Search for the cell housing the specified text and yield its [x, y] center coordinate. 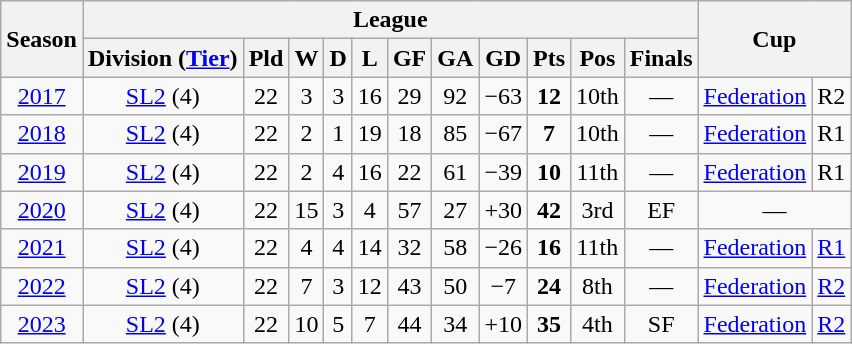
Pld [266, 58]
50 [456, 286]
2019 [42, 172]
−26 [504, 248]
+30 [504, 210]
57 [409, 210]
2023 [42, 324]
2021 [42, 248]
58 [456, 248]
14 [370, 248]
15 [306, 210]
L [370, 58]
W [306, 58]
43 [409, 286]
61 [456, 172]
5 [338, 324]
29 [409, 96]
27 [456, 210]
1 [338, 134]
18 [409, 134]
D [338, 58]
19 [370, 134]
SF [661, 324]
44 [409, 324]
GD [504, 58]
2020 [42, 210]
−67 [504, 134]
−39 [504, 172]
−63 [504, 96]
2018 [42, 134]
32 [409, 248]
+10 [504, 324]
2022 [42, 286]
3rd [598, 210]
92 [456, 96]
Pts [548, 58]
8th [598, 286]
GA [456, 58]
34 [456, 324]
League [390, 20]
42 [548, 210]
−7 [504, 286]
Cup [774, 39]
EF [661, 210]
GF [409, 58]
Division (Tier) [162, 58]
Pos [598, 58]
85 [456, 134]
Season [42, 39]
35 [548, 324]
Finals [661, 58]
2017 [42, 96]
24 [548, 286]
4th [598, 324]
